Detect which cell encompasses the target text, then output its (X, Y) center coordinate. 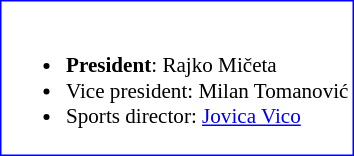
President: Rajko MičetaVice president: Milan TomanovićSports director: Jovica Vico (176, 78)
